Identify which cell holds the provided text, then report its (X, Y) central coordinate. 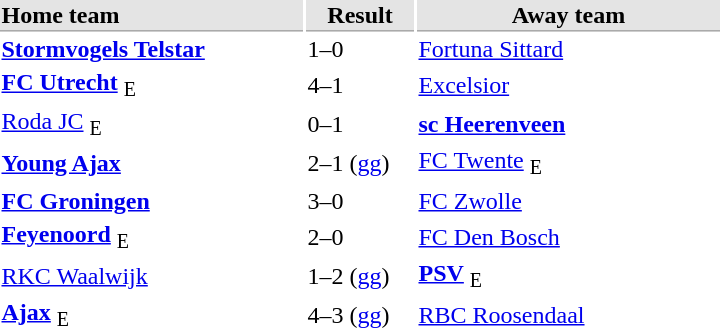
Fortuna Sittard (568, 49)
PSV E (568, 276)
Stormvogels Telstar (152, 49)
Excelsior (568, 86)
Away team (568, 16)
2–1 (gg) (360, 164)
RKC Waalwijk (152, 276)
FC Den Bosch (568, 236)
Feyenoord E (152, 236)
Young Ajax (152, 164)
1–0 (360, 49)
FC Groningen (152, 200)
0–1 (360, 125)
FC Twente E (568, 164)
2–0 (360, 236)
1–2 (gg) (360, 276)
FC Utrecht E (152, 86)
4–1 (360, 86)
Home team (152, 16)
FC Zwolle (568, 200)
Roda JC E (152, 125)
3–0 (360, 200)
sc Heerenveen (568, 125)
Result (360, 16)
